Return [X, Y] of the center of cell containing provided text 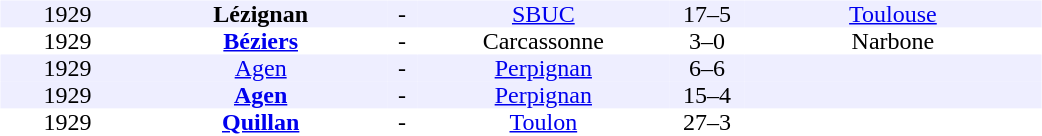
6–6 [707, 68]
Toulouse [892, 14]
Narbone [892, 42]
Béziers [260, 42]
Lézignan [260, 14]
15–4 [707, 96]
27–3 [707, 122]
3–0 [707, 42]
Toulon [544, 122]
Quillan [260, 122]
17–5 [707, 14]
SBUC [544, 14]
Carcassonne [544, 42]
